Extract the (X, Y) coordinate from the center of the cell holding the provided text.  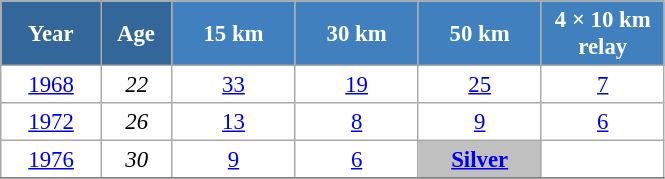
15 km (234, 34)
30 km (356, 34)
7 (602, 85)
1968 (52, 85)
8 (356, 122)
Age (136, 34)
4 × 10 km relay (602, 34)
25 (480, 85)
30 (136, 160)
13 (234, 122)
1972 (52, 122)
26 (136, 122)
Silver (480, 160)
22 (136, 85)
33 (234, 85)
Year (52, 34)
19 (356, 85)
1976 (52, 160)
50 km (480, 34)
